Capture the cell that displays the provided text and extract its (x, y) central coordinate. 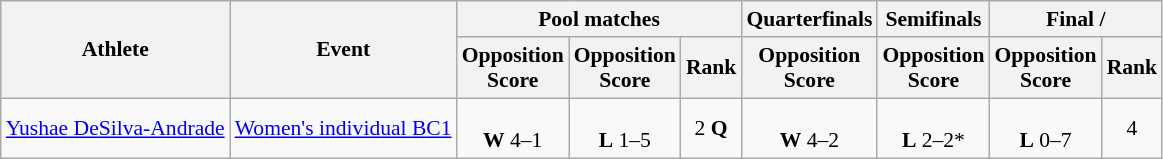
Final / (1076, 19)
W 4–1 (513, 128)
L 2–2* (933, 128)
L 0–7 (1045, 128)
Pool matches (600, 19)
Semifinals (933, 19)
4 (1132, 128)
Athlete (116, 50)
Event (344, 50)
2 Q (712, 128)
W 4–2 (809, 128)
Yushae DeSilva-Andrade (116, 128)
L 1–5 (625, 128)
Women's individual BC1 (344, 128)
Quarterfinals (809, 19)
